Determine the [X, Y] coordinate at the center of the cell enclosing the given text.  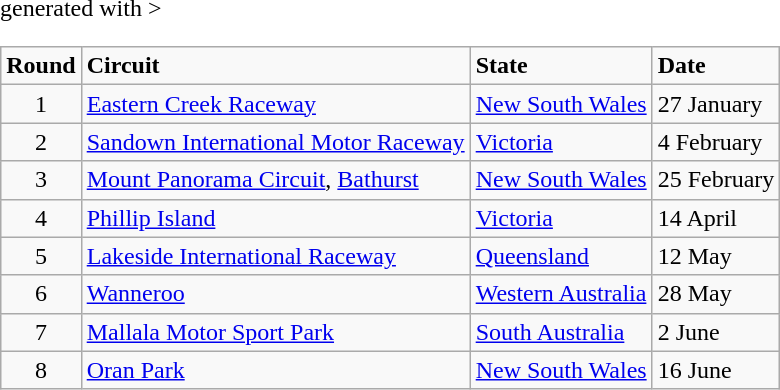
Date [716, 66]
25 February [716, 180]
7 [41, 332]
South Australia [561, 332]
3 [41, 180]
27 January [716, 104]
5 [41, 256]
4 [41, 218]
Oran Park [276, 370]
Sandown International Motor Raceway [276, 142]
16 June [716, 370]
14 April [716, 218]
28 May [716, 294]
Wanneroo [276, 294]
2 [41, 142]
2 June [716, 332]
State [561, 66]
Phillip Island [276, 218]
Circuit [276, 66]
6 [41, 294]
Western Australia [561, 294]
Round [41, 66]
Eastern Creek Raceway [276, 104]
Lakeside International Raceway [276, 256]
12 May [716, 256]
1 [41, 104]
Mount Panorama Circuit, Bathurst [276, 180]
8 [41, 370]
Queensland [561, 256]
4 February [716, 142]
Mallala Motor Sport Park [276, 332]
